From the cell containing the given text, extract its center point as [x, y] coordinate. 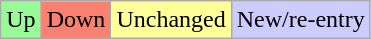
New/re-entry [300, 20]
Up [21, 20]
Unchanged [171, 20]
Down [76, 20]
